Detect which cell encompasses the target text, then output its [X, Y] center coordinate. 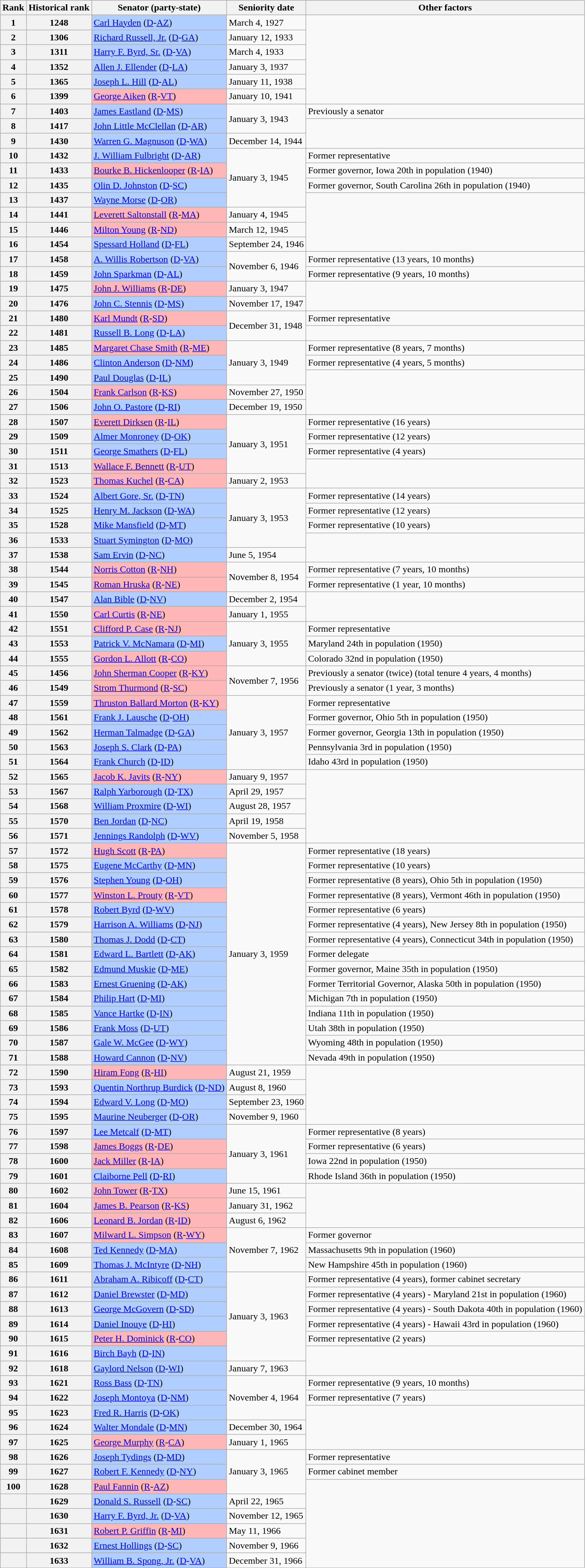
74 [13, 1102]
37 [13, 555]
Joseph L. Hill (D-AL) [159, 82]
57 [13, 850]
Former governor, Ohio 5th in population (1950) [445, 718]
36 [13, 540]
Everett Dirksen (R-IL) [159, 422]
James Eastland (D-MS) [159, 111]
Fred R. Harris (D-OK) [159, 1413]
Previously a senator (1 year, 3 months) [445, 688]
71 [13, 1058]
Carl Hayden (D-AZ) [159, 23]
86 [13, 1279]
51 [13, 762]
Milton Young (R-ND) [159, 230]
39 [13, 584]
1595 [59, 1117]
78 [13, 1161]
73 [13, 1087]
August 8, 1960 [266, 1087]
1509 [59, 437]
1624 [59, 1427]
Former representative (7 years) [445, 1398]
34 [13, 510]
Howard Cannon (D-NV) [159, 1058]
1613 [59, 1309]
1571 [59, 836]
April 29, 1957 [266, 791]
1607 [59, 1235]
Ben Jordan (D-NC) [159, 821]
April 22, 1965 [266, 1501]
40 [13, 599]
67 [13, 998]
Stuart Symington (D-MO) [159, 540]
41 [13, 614]
1523 [59, 481]
Edward L. Bartlett (D-AK) [159, 954]
James B. Pearson (R-KS) [159, 1206]
1633 [59, 1560]
January 3, 1947 [266, 289]
William B. Spong, Jr. (D-VA) [159, 1560]
1481 [59, 333]
December 30, 1964 [266, 1427]
Joseph Tydings (D-MD) [159, 1457]
1399 [59, 96]
Seniority date [266, 8]
December 19, 1950 [266, 407]
January 7, 1963 [266, 1368]
Robert P. Griffin (R-MI) [159, 1531]
April 19, 1958 [266, 821]
27 [13, 407]
53 [13, 791]
January 3, 1961 [266, 1154]
December 14, 1944 [266, 141]
Paul Fannin (R-AZ) [159, 1486]
1441 [59, 215]
Former representative (4 years) - Hawaii 43rd in population (1960) [445, 1324]
49 [13, 732]
Edward V. Long (D-MO) [159, 1102]
98 [13, 1457]
10 [13, 155]
1604 [59, 1206]
January 9, 1957 [266, 777]
Vance Hartke (D-IN) [159, 1013]
1475 [59, 289]
1609 [59, 1265]
1550 [59, 614]
March 4, 1927 [266, 23]
Patrick V. McNamara (D-MI) [159, 643]
65 [13, 969]
Pennsylvania 3rd in population (1950) [445, 747]
Frank Moss (D-UT) [159, 1028]
1628 [59, 1486]
72 [13, 1072]
1459 [59, 274]
January 3, 1945 [266, 178]
Massachusetts 9th in population (1960) [445, 1250]
55 [13, 821]
Thomas J. Dodd (D-CT) [159, 939]
79 [13, 1176]
1524 [59, 496]
Previously a senator [445, 111]
Frank Church (D-ID) [159, 762]
1626 [59, 1457]
1590 [59, 1072]
19 [13, 289]
45 [13, 673]
Ross Bass (D-TN) [159, 1383]
1582 [59, 969]
1437 [59, 200]
1593 [59, 1087]
Nevada 49th in population (1950) [445, 1058]
Former representative (4 years) - Maryland 21st in population (1960) [445, 1294]
Historical rank [59, 8]
1417 [59, 126]
68 [13, 1013]
Almer Monroney (D-OK) [159, 437]
84 [13, 1250]
November 12, 1965 [266, 1516]
70 [13, 1043]
January 11, 1938 [266, 82]
Former cabinet member [445, 1472]
June 15, 1961 [266, 1191]
Former representative (13 years, 10 months) [445, 259]
Mike Mansfield (D-MT) [159, 525]
Former representative (4 years) - South Dakota 40th in population (1960) [445, 1309]
George Aiken (R-VT) [159, 96]
80 [13, 1191]
30 [13, 451]
Ted Kennedy (D-MA) [159, 1250]
38 [13, 570]
83 [13, 1235]
Colorado 32nd in population (1950) [445, 659]
20 [13, 303]
31 [13, 466]
Ernest Gruening (D-AK) [159, 984]
A. Willis Robertson (D-VA) [159, 259]
Paul Douglas (D-IL) [159, 377]
January 3, 1955 [266, 643]
John Little McClellan (D-AR) [159, 126]
Former representative (2 years) [445, 1338]
Rhode Island 36th in population (1950) [445, 1176]
1581 [59, 954]
93 [13, 1383]
Former Territorial Governor, Alaska 50th in population (1950) [445, 984]
November 8, 1954 [266, 577]
12 [13, 185]
Wyoming 48th in population (1950) [445, 1043]
1433 [59, 170]
97 [13, 1442]
6 [13, 96]
March 12, 1945 [266, 230]
Frank J. Lausche (D-OH) [159, 718]
Wallace F. Bennett (R-UT) [159, 466]
1490 [59, 377]
January 3, 1959 [266, 954]
November 27, 1950 [266, 392]
64 [13, 954]
50 [13, 747]
Albert Gore, Sr. (D-TN) [159, 496]
Former representative (18 years) [445, 850]
January 3, 1949 [266, 362]
Edmund Muskie (D-ME) [159, 969]
16 [13, 244]
November 7, 1956 [266, 681]
Former representative (8 years), Vermont 46th in population (1950) [445, 895]
Harrison A. Williams (D-NJ) [159, 925]
1559 [59, 703]
1608 [59, 1250]
56 [13, 836]
1507 [59, 422]
Iowa 22nd in population (1950) [445, 1161]
Henry M. Jackson (D-WA) [159, 510]
John C. Stennis (D-MS) [159, 303]
1485 [59, 348]
47 [13, 703]
24 [13, 362]
Abraham A. Ribicoff (D-CT) [159, 1279]
13 [13, 200]
December 31, 1966 [266, 1560]
1623 [59, 1413]
August 28, 1957 [266, 806]
Spessard Holland (D-FL) [159, 244]
1602 [59, 1191]
January 1, 1955 [266, 614]
George McGovern (D-SD) [159, 1309]
Former representative (4 years), former cabinet secretary [445, 1279]
1627 [59, 1472]
Former governor, Maine 35th in population (1950) [445, 969]
Thomas Kuchel (R-CA) [159, 481]
94 [13, 1398]
3 [13, 52]
Thruston Ballard Morton (R-KY) [159, 703]
Former representative (4 years) [445, 451]
1561 [59, 718]
James Boggs (R-DE) [159, 1146]
58 [13, 865]
John O. Pastore (D-RI) [159, 407]
January 31, 1962 [266, 1206]
1553 [59, 643]
Karl Mundt (R-SD) [159, 318]
1549 [59, 688]
1352 [59, 67]
Harry F. Byrd, Sr. (D-VA) [159, 52]
76 [13, 1132]
1562 [59, 732]
November 9, 1966 [266, 1545]
Warren G. Magnuson (D-WA) [159, 141]
82 [13, 1220]
January 2, 1953 [266, 481]
Former governor, Iowa 20th in population (1940) [445, 170]
46 [13, 688]
Former representative (14 years) [445, 496]
Peter H. Dominick (R-CO) [159, 1338]
1632 [59, 1545]
1567 [59, 791]
January 4, 1945 [266, 215]
1625 [59, 1442]
Former governor, South Carolina 26th in population (1940) [445, 185]
Birch Bayh (D-IN) [159, 1353]
Frank Carlson (R-KS) [159, 392]
Thomas J. McIntyre (D-NH) [159, 1265]
Norris Cotton (R-NH) [159, 570]
81 [13, 1206]
43 [13, 643]
26 [13, 392]
Ralph Yarborough (D-TX) [159, 791]
44 [13, 659]
Alan Bible (D-NV) [159, 599]
January 3, 1943 [266, 118]
22 [13, 333]
1555 [59, 659]
1432 [59, 155]
35 [13, 525]
1621 [59, 1383]
1525 [59, 510]
61 [13, 910]
Utah 38th in population (1950) [445, 1028]
15 [13, 230]
1570 [59, 821]
62 [13, 925]
Eugene McCarthy (D-MN) [159, 865]
Robert Byrd (D-WV) [159, 910]
1365 [59, 82]
December 2, 1954 [266, 599]
69 [13, 1028]
75 [13, 1117]
63 [13, 939]
17 [13, 259]
January 3, 1963 [266, 1316]
Former representative (8 years), Ohio 5th in population (1950) [445, 880]
1600 [59, 1161]
1629 [59, 1501]
Former representative (4 years, 5 months) [445, 362]
Leverett Saltonstall (R-MA) [159, 215]
Joseph Montoya (D-NM) [159, 1398]
1476 [59, 303]
January 1, 1965 [266, 1442]
August 21, 1959 [266, 1072]
25 [13, 377]
96 [13, 1427]
Hiram Fong (R-HI) [159, 1072]
66 [13, 984]
June 5, 1954 [266, 555]
November 5, 1958 [266, 836]
1585 [59, 1013]
Bourke B. Hickenlooper (R-IA) [159, 170]
1547 [59, 599]
Gordon L. Allott (R-CO) [159, 659]
90 [13, 1338]
4 [13, 67]
1511 [59, 451]
11 [13, 170]
J. William Fulbright (D-AR) [159, 155]
John Sparkman (D-AL) [159, 274]
1614 [59, 1324]
1544 [59, 570]
1572 [59, 850]
28 [13, 422]
1579 [59, 925]
1564 [59, 762]
Gale W. McGee (D-WY) [159, 1043]
100 [13, 1486]
May 11, 1966 [266, 1531]
9 [13, 141]
Joseph S. Clark (D-PA) [159, 747]
1606 [59, 1220]
Jack Miller (R-IA) [159, 1161]
New Hampshire 45th in population (1960) [445, 1265]
Sam Ervin (D-NC) [159, 555]
1430 [59, 141]
1615 [59, 1338]
1583 [59, 984]
29 [13, 437]
Roman Hruska (R-NE) [159, 584]
Lee Metcalf (D-MT) [159, 1132]
1575 [59, 865]
Winston L. Prouty (R-VT) [159, 895]
1587 [59, 1043]
Daniel Brewster (D-MD) [159, 1294]
Former representative (7 years, 10 months) [445, 570]
January 12, 1933 [266, 37]
September 24, 1946 [266, 244]
Olin D. Johnston (D-SC) [159, 185]
Allen J. Ellender (D-LA) [159, 67]
November 17, 1947 [266, 303]
1528 [59, 525]
Donald S. Russell (D-SC) [159, 1501]
89 [13, 1324]
1563 [59, 747]
Former representative (4 years), New Jersey 8th in population (1950) [445, 925]
John J. Williams (R-DE) [159, 289]
1578 [59, 910]
John Sherman Cooper (R-KY) [159, 673]
1480 [59, 318]
1435 [59, 185]
95 [13, 1413]
Maryland 24th in population (1950) [445, 643]
George Smathers (D-FL) [159, 451]
Leonard B. Jordan (R-ID) [159, 1220]
1580 [59, 939]
Ernest Hollings (D-SC) [159, 1545]
1612 [59, 1294]
Robert F. Kennedy (D-NY) [159, 1472]
1565 [59, 777]
Rank [13, 8]
Richard Russell, Jr. (D-GA) [159, 37]
Former representative (16 years) [445, 422]
Former representative (4 years), Connecticut 34th in population (1950) [445, 939]
November 4, 1964 [266, 1398]
January 10, 1941 [266, 96]
54 [13, 806]
91 [13, 1353]
Russell B. Long (D-LA) [159, 333]
1594 [59, 1102]
85 [13, 1265]
Former governor [445, 1235]
1611 [59, 1279]
Clinton Anderson (D-NM) [159, 362]
Carl Curtis (R-NE) [159, 614]
1616 [59, 1353]
1248 [59, 23]
1306 [59, 37]
59 [13, 880]
1446 [59, 230]
7 [13, 111]
8 [13, 126]
November 7, 1962 [266, 1250]
99 [13, 1472]
November 9, 1960 [266, 1117]
1598 [59, 1146]
Daniel Inouye (D-HI) [159, 1324]
Former representative (1 year, 10 months) [445, 584]
1551 [59, 629]
1601 [59, 1176]
23 [13, 348]
William Proxmire (D-WI) [159, 806]
January 3, 1965 [266, 1472]
1456 [59, 673]
60 [13, 895]
Jacob K. Javits (R-NY) [159, 777]
Wayne Morse (D-OR) [159, 200]
Previously a senator (twice) (total tenure 4 years, 4 months) [445, 673]
1618 [59, 1368]
1 [13, 23]
77 [13, 1146]
1513 [59, 466]
2 [13, 37]
Philip Hart (D-MI) [159, 998]
48 [13, 718]
Herman Talmadge (D-GA) [159, 732]
14 [13, 215]
1622 [59, 1398]
August 6, 1962 [266, 1220]
January 3, 1957 [266, 732]
1630 [59, 1516]
Quentin Northrup Burdick (D-ND) [159, 1087]
1311 [59, 52]
December 31, 1948 [266, 326]
Indiana 11th in population (1950) [445, 1013]
Margaret Chase Smith (R-ME) [159, 348]
George Murphy (R-CA) [159, 1442]
1584 [59, 998]
Strom Thurmond (R-SC) [159, 688]
January 3, 1953 [266, 518]
Walter Mondale (D-MN) [159, 1427]
33 [13, 496]
1545 [59, 584]
92 [13, 1368]
21 [13, 318]
January 3, 1951 [266, 444]
1631 [59, 1531]
Jennings Randolph (D-WV) [159, 836]
Former representative (8 years) [445, 1132]
September 23, 1960 [266, 1102]
Hugh Scott (R-PA) [159, 850]
Idaho 43rd in population (1950) [445, 762]
Senator (party-state) [159, 8]
Clifford P. Case (R-NJ) [159, 629]
1454 [59, 244]
1403 [59, 111]
Other factors [445, 8]
42 [13, 629]
52 [13, 777]
Former representative (8 years, 7 months) [445, 348]
1506 [59, 407]
Michigan 7th in population (1950) [445, 998]
Former delegate [445, 954]
Milward L. Simpson (R-WY) [159, 1235]
November 6, 1946 [266, 267]
John Tower (R-TX) [159, 1191]
January 3, 1937 [266, 67]
Stephen Young (D-OH) [159, 880]
5 [13, 82]
Harry F. Byrd, Jr. (D-VA) [159, 1516]
1486 [59, 362]
1538 [59, 555]
Former governor, Georgia 13th in population (1950) [445, 732]
March 4, 1933 [266, 52]
88 [13, 1309]
Gaylord Nelson (D-WI) [159, 1368]
1458 [59, 259]
1504 [59, 392]
1533 [59, 540]
Maurine Neuberger (D-OR) [159, 1117]
1586 [59, 1028]
1568 [59, 806]
Claiborne Pell (D-RI) [159, 1176]
87 [13, 1294]
1597 [59, 1132]
1576 [59, 880]
32 [13, 481]
1577 [59, 895]
18 [13, 274]
1588 [59, 1058]
